Scan for the cell matching the given text and deliver its [X, Y] coordinate at center. 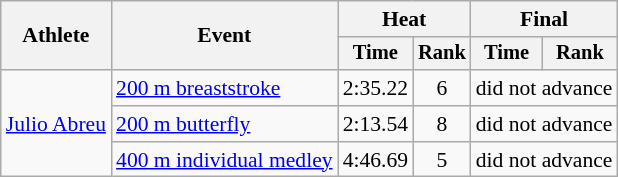
8 [442, 124]
Julio Abreu [56, 124]
2:35.22 [376, 88]
6 [442, 88]
Heat [404, 19]
200 m breaststroke [224, 88]
Event [224, 36]
Athlete [56, 36]
Final [544, 19]
2:13.54 [376, 124]
200 m butterfly [224, 124]
